Output the [x, y] coordinate of the center of the cell containing the given text.  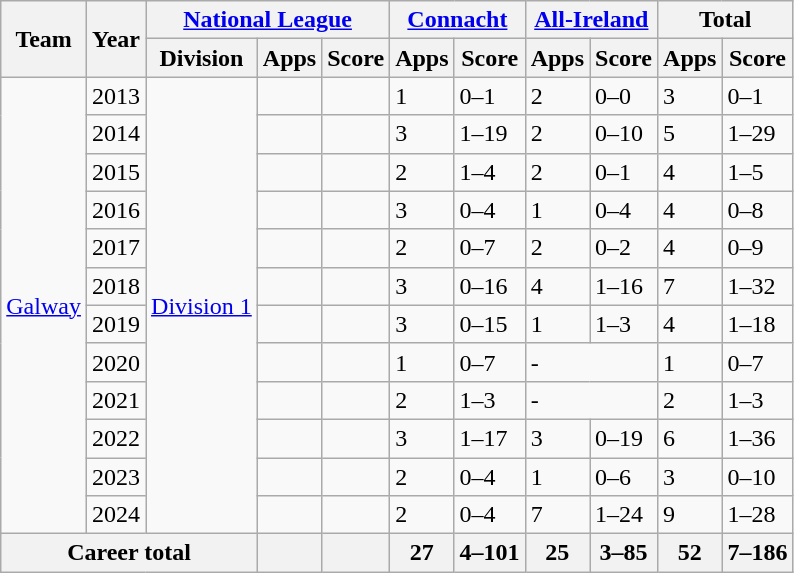
1–32 [758, 286]
1–16 [624, 286]
5 [690, 134]
Total [726, 20]
2021 [116, 400]
All-Ireland [591, 20]
0–8 [758, 210]
Connacht [458, 20]
52 [690, 553]
1–4 [490, 172]
1–18 [758, 324]
Team [44, 39]
4–101 [490, 553]
0–9 [758, 248]
2020 [116, 362]
9 [690, 515]
1–19 [490, 134]
6 [690, 438]
2023 [116, 477]
0–0 [624, 96]
2016 [116, 210]
Year [116, 39]
2015 [116, 172]
2014 [116, 134]
Division 1 [202, 306]
2024 [116, 515]
0–2 [624, 248]
National League [268, 20]
2022 [116, 438]
2013 [116, 96]
3–85 [624, 553]
0–15 [490, 324]
Division [202, 58]
Galway [44, 306]
0–19 [624, 438]
1–24 [624, 515]
1–17 [490, 438]
7–186 [758, 553]
0–6 [624, 477]
Career total [130, 553]
2018 [116, 286]
1–29 [758, 134]
2019 [116, 324]
27 [422, 553]
1–28 [758, 515]
25 [557, 553]
2017 [116, 248]
0–16 [490, 286]
1–36 [758, 438]
1–5 [758, 172]
